Identify which cell holds the provided text, then report its (X, Y) central coordinate. 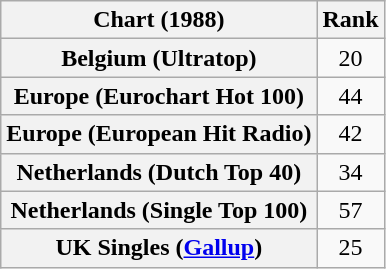
UK Singles (Gallup) (159, 248)
44 (350, 96)
Chart (1988) (159, 20)
Belgium (Ultratop) (159, 58)
Rank (350, 20)
20 (350, 58)
42 (350, 134)
34 (350, 172)
Europe (Eurochart Hot 100) (159, 96)
25 (350, 248)
57 (350, 210)
Netherlands (Single Top 100) (159, 210)
Netherlands (Dutch Top 40) (159, 172)
Europe (European Hit Radio) (159, 134)
